Provide the [x, y] coordinate of the cell's center where the given text is located.  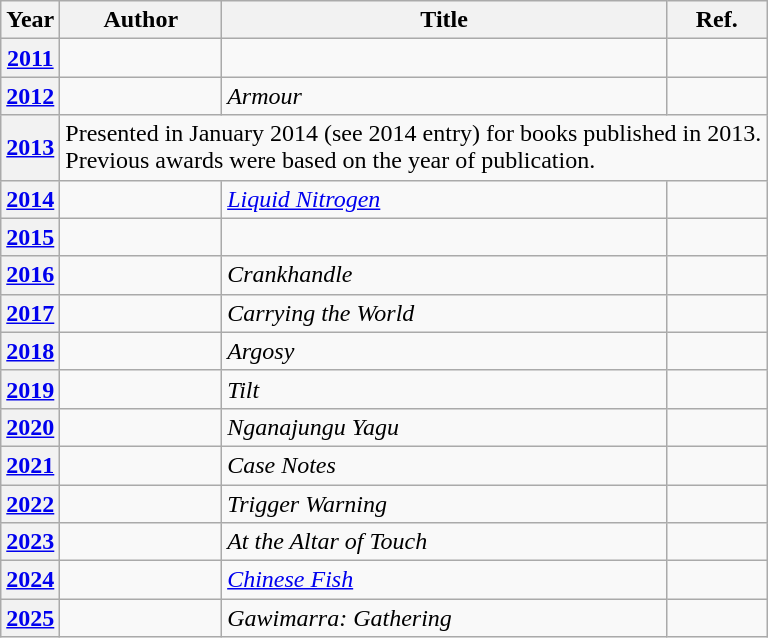
2011 [30, 58]
Case Notes [444, 465]
Tilt [444, 389]
Argosy [444, 351]
2022 [30, 503]
2017 [30, 313]
2013 [30, 148]
2021 [30, 465]
Author [141, 20]
Carrying the World [444, 313]
2016 [30, 275]
2015 [30, 237]
2023 [30, 542]
Nganajungu Yagu [444, 427]
2025 [30, 618]
Ref. [717, 20]
Chinese Fish [444, 580]
Crankhandle [444, 275]
Trigger Warning [444, 503]
2014 [30, 199]
Liquid Nitrogen [444, 199]
2020 [30, 427]
Gawimarra: Gathering [444, 618]
Presented in January 2014 (see 2014 entry) for books published in 2013.Previous awards were based on the year of publication. [414, 148]
Armour [444, 96]
2019 [30, 389]
2012 [30, 96]
2024 [30, 580]
Title [444, 20]
Year [30, 20]
At the Altar of Touch [444, 542]
2018 [30, 351]
